Search for the cell housing the specified text and yield its [x, y] center coordinate. 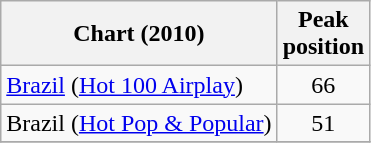
Peakposition [323, 34]
Brazil (Hot 100 Airplay) [139, 85]
66 [323, 85]
Brazil (Hot Pop & Popular) [139, 123]
Chart (2010) [139, 34]
51 [323, 123]
